Identify which cell holds the provided text, then report its [X, Y] central coordinate. 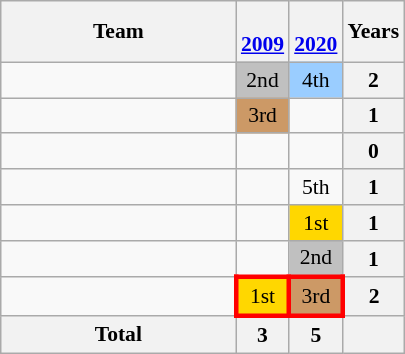
4th [316, 80]
2020 [316, 32]
2009 [262, 32]
5th [316, 187]
Years [373, 32]
0 [373, 152]
Team [118, 32]
5 [316, 334]
Total [118, 334]
3 [262, 334]
